For the text-containing cell, return its midpoint in (X, Y) coordinate format. 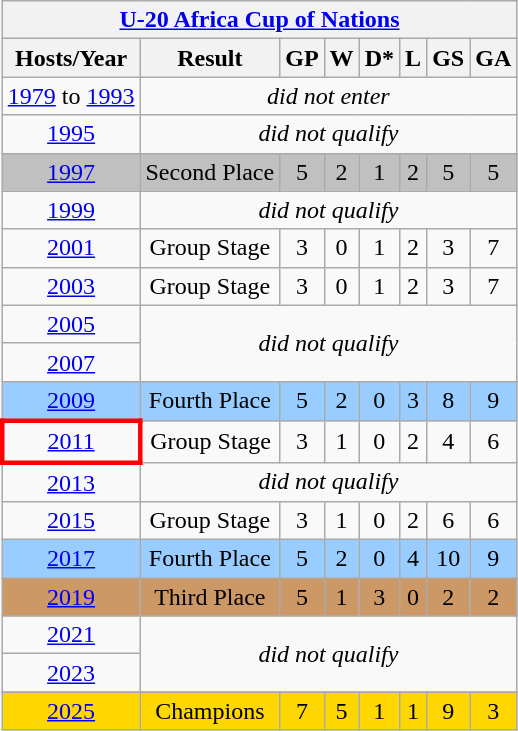
2007 (71, 362)
U-20 Africa Cup of Nations (259, 20)
D* (379, 58)
2025 (71, 711)
L (414, 58)
Hosts/Year (71, 58)
2023 (71, 673)
1997 (71, 172)
8 (448, 401)
did not enter (328, 96)
Result (210, 58)
GA (494, 58)
W (342, 58)
2005 (71, 324)
2009 (71, 401)
2019 (71, 597)
2013 (71, 482)
2021 (71, 635)
2015 (71, 521)
2017 (71, 559)
1979 to 1993 (71, 96)
2001 (71, 248)
Second Place (210, 172)
2011 (71, 442)
1995 (71, 134)
GS (448, 58)
Third Place (210, 597)
1999 (71, 210)
10 (448, 559)
GP (302, 58)
2003 (71, 286)
Champions (210, 711)
